Determine the (X, Y) coordinate at the center of the cell enclosing the given text.  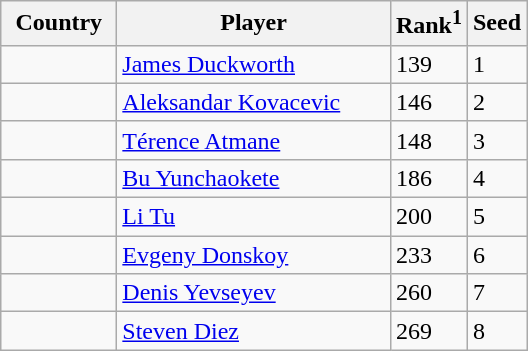
Li Tu (254, 217)
260 (428, 293)
Térence Atmane (254, 140)
Seed (496, 24)
Aleksandar Kovacevic (254, 102)
1 (496, 64)
4 (496, 178)
Country (59, 24)
139 (428, 64)
Denis Yevseyev (254, 293)
Evgeny Donskoy (254, 255)
Bu Yunchaokete (254, 178)
269 (428, 331)
2 (496, 102)
186 (428, 178)
Rank1 (428, 24)
8 (496, 331)
Steven Diez (254, 331)
3 (496, 140)
7 (496, 293)
5 (496, 217)
Player (254, 24)
233 (428, 255)
James Duckworth (254, 64)
146 (428, 102)
148 (428, 140)
200 (428, 217)
6 (496, 255)
